Scan for the cell matching the given text and deliver its (x, y) coordinate at center. 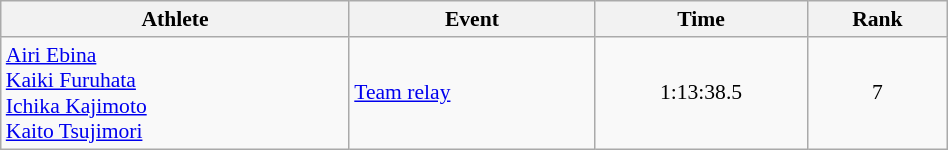
Airi Ebina Kaiki FuruhataIchika Kajimoto Kaito Tsujimori (175, 93)
Time (702, 19)
Athlete (175, 19)
Team relay (472, 93)
Event (472, 19)
Rank (878, 19)
1:13:38.5 (702, 93)
7 (878, 93)
